Output the [x, y] coordinate of the center of the cell containing the given text.  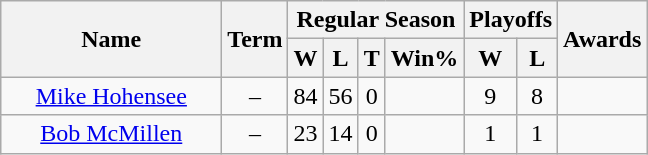
56 [340, 96]
Awards [602, 39]
Win% [424, 58]
14 [340, 134]
Bob McMillen [112, 134]
8 [538, 96]
Term [255, 39]
Playoffs [511, 20]
Regular Season [376, 20]
T [372, 58]
Mike Hohensee [112, 96]
9 [490, 96]
Name [112, 39]
84 [306, 96]
23 [306, 134]
